Scan for the cell matching the given text and deliver its [X, Y] coordinate at center. 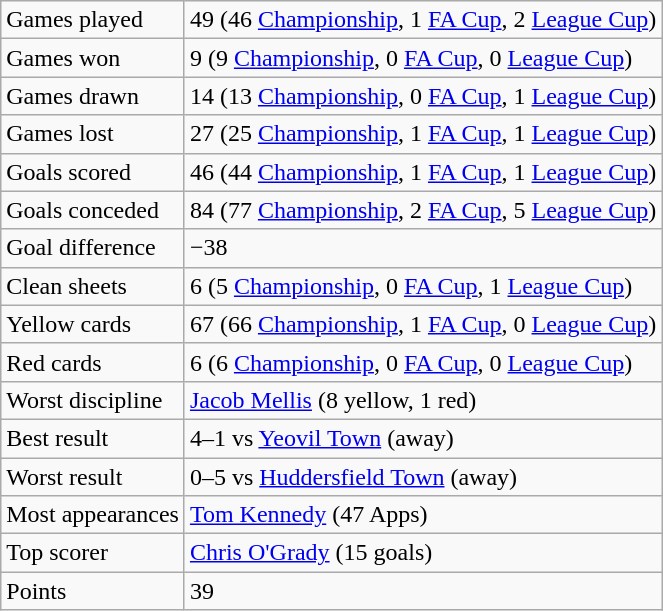
Games lost [93, 134]
27 (25 Championship, 1 FA Cup, 1 League Cup) [422, 134]
Goal difference [93, 248]
Top scorer [93, 553]
Games played [93, 20]
Best result [93, 438]
0–5 vs Huddersfield Town (away) [422, 477]
Chris O'Grady (15 goals) [422, 553]
6 (5 Championship, 0 FA Cup, 1 League Cup) [422, 286]
Games won [93, 58]
9 (9 Championship, 0 FA Cup, 0 League Cup) [422, 58]
49 (46 Championship, 1 FA Cup, 2 League Cup) [422, 20]
Tom Kennedy (47 Apps) [422, 515]
Most appearances [93, 515]
Red cards [93, 362]
Worst discipline [93, 400]
39 [422, 591]
Goals conceded [93, 210]
Games drawn [93, 96]
−38 [422, 248]
Clean sheets [93, 286]
4–1 vs Yeovil Town (away) [422, 438]
Jacob Mellis (8 yellow, 1 red) [422, 400]
6 (6 Championship, 0 FA Cup, 0 League Cup) [422, 362]
14 (13 Championship, 0 FA Cup, 1 League Cup) [422, 96]
Worst result [93, 477]
Points [93, 591]
84 (77 Championship, 2 FA Cup, 5 League Cup) [422, 210]
46 (44 Championship, 1 FA Cup, 1 League Cup) [422, 172]
Yellow cards [93, 324]
67 (66 Championship, 1 FA Cup, 0 League Cup) [422, 324]
Goals scored [93, 172]
